Return (x, y) of the center of cell containing provided text 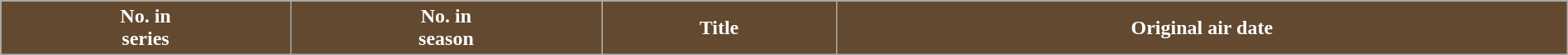
No. inseason (446, 28)
No. inseries (146, 28)
Title (719, 28)
Original air date (1202, 28)
